Search for the cell housing the specified text and yield its [x, y] center coordinate. 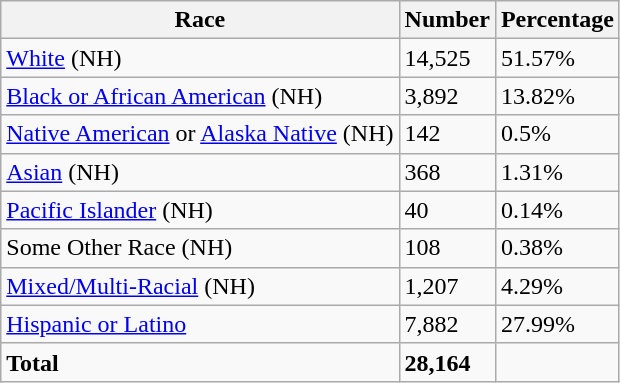
Total [200, 362]
Number [447, 20]
Pacific Islander (NH) [200, 210]
Asian (NH) [200, 172]
White (NH) [200, 58]
Native American or Alaska Native (NH) [200, 134]
13.82% [557, 96]
368 [447, 172]
142 [447, 134]
4.29% [557, 286]
1.31% [557, 172]
Mixed/Multi-Racial (NH) [200, 286]
1,207 [447, 286]
0.14% [557, 210]
14,525 [447, 58]
Black or African American (NH) [200, 96]
Race [200, 20]
3,892 [447, 96]
27.99% [557, 324]
28,164 [447, 362]
Percentage [557, 20]
7,882 [447, 324]
Some Other Race (NH) [200, 248]
108 [447, 248]
0.38% [557, 248]
0.5% [557, 134]
40 [447, 210]
Hispanic or Latino [200, 324]
51.57% [557, 58]
